Extract the (X, Y) coordinate from the center of the cell holding the provided text.  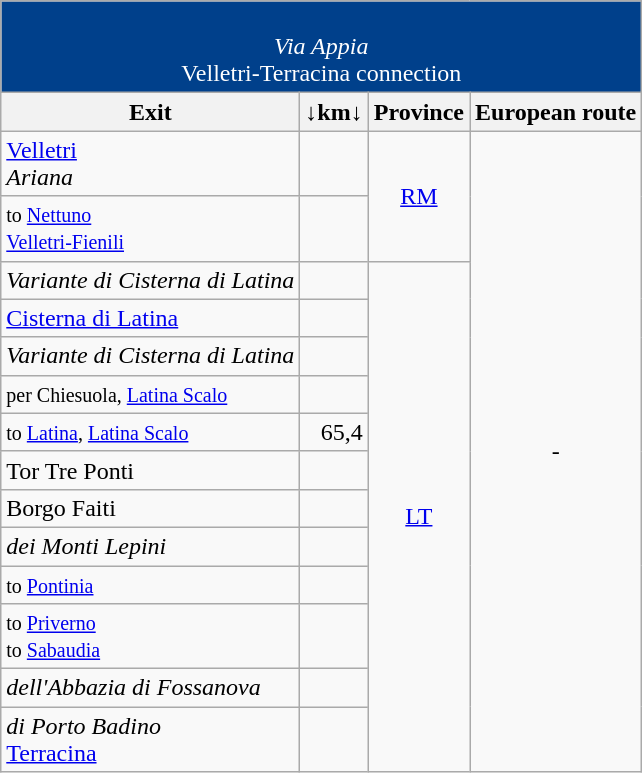
Tor Tre Ponti (150, 470)
European route (556, 112)
RM (418, 196)
dell'Abbazia di Fossanova (150, 688)
to Priverno to Sabaudia (150, 636)
Province (418, 112)
Borgo Faiti (150, 508)
Exit (150, 112)
LT (418, 516)
Cisterna di Latina (150, 318)
dei Monti Lepini (150, 546)
65,4 (334, 432)
to Nettuno Velletri-Fienili (150, 228)
- (556, 452)
to Pontinia (150, 585)
per Chiesuola, Latina Scalo (150, 394)
to Latina, Latina Scalo (150, 432)
↓km↓ (334, 112)
Velletri Ariana (150, 164)
di Porto Badino Terracina (150, 740)
Via AppiaVelletri-Terracina connection (322, 47)
